Return [x, y] of the center of cell containing provided text 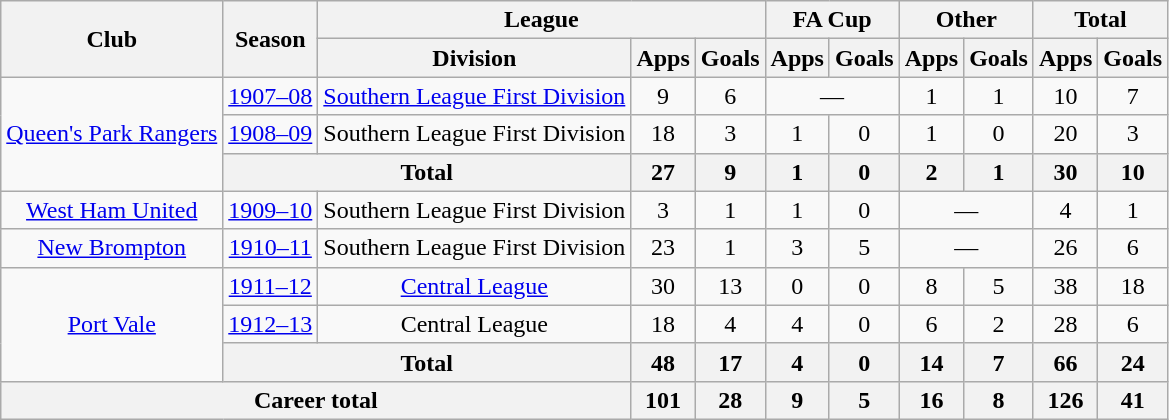
1908–09 [270, 134]
West Ham United [112, 210]
66 [1065, 362]
24 [1133, 362]
Queen's Park Rangers [112, 134]
FA Cup [832, 20]
27 [663, 172]
Port Vale [112, 324]
1907–08 [270, 96]
Other [966, 20]
Division [474, 58]
New Brompton [112, 248]
48 [663, 362]
1912–13 [270, 324]
Club [112, 39]
16 [931, 400]
13 [730, 286]
1911–12 [270, 286]
101 [663, 400]
17 [730, 362]
126 [1065, 400]
1909–10 [270, 210]
26 [1065, 248]
Season [270, 39]
14 [931, 362]
Career total [316, 400]
41 [1133, 400]
20 [1065, 134]
38 [1065, 286]
23 [663, 248]
1910–11 [270, 248]
League [542, 20]
